From the cell containing the given text, extract its center point as (x, y) coordinate. 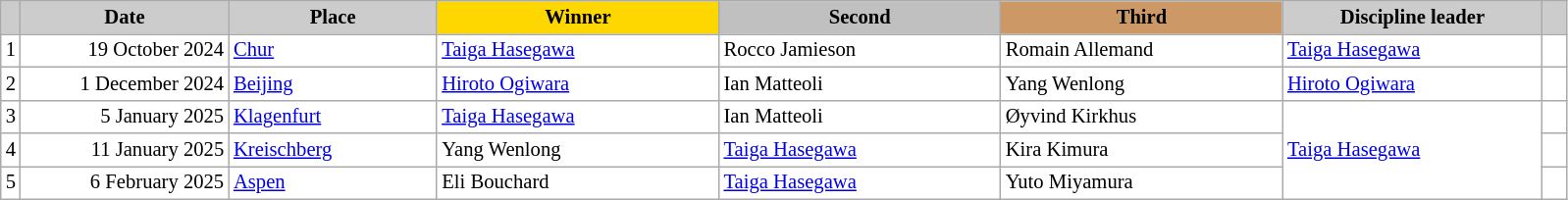
19 October 2024 (125, 50)
Kreischberg (333, 150)
Third (1142, 17)
Klagenfurt (333, 117)
Date (125, 17)
Øyvind Kirkhus (1142, 117)
Place (333, 17)
2 (11, 83)
Kira Kimura (1142, 150)
Beijing (333, 83)
4 (11, 150)
1 (11, 50)
Discipline leader (1413, 17)
5 January 2025 (125, 117)
Rocco Jamieson (860, 50)
Yuto Miyamura (1142, 182)
Chur (333, 50)
1 December 2024 (125, 83)
Romain Allemand (1142, 50)
5 (11, 182)
3 (11, 117)
6 February 2025 (125, 182)
11 January 2025 (125, 150)
Aspen (333, 182)
Eli Bouchard (577, 182)
Winner (577, 17)
Second (860, 17)
